For the text-containing cell, return its midpoint in [x, y] coordinate format. 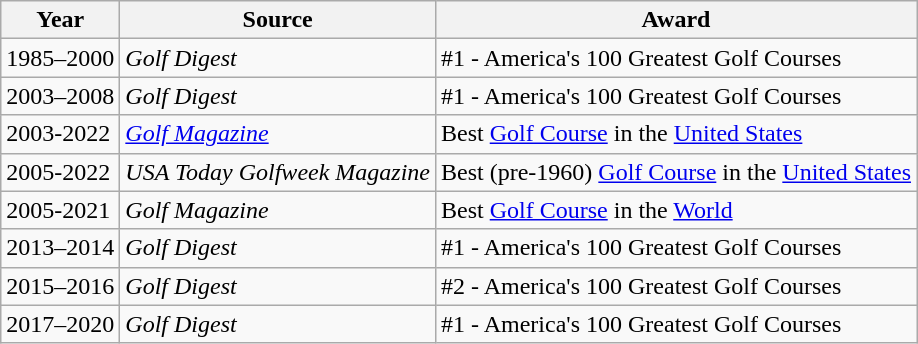
Award [676, 20]
1985–2000 [60, 58]
2003-2022 [60, 134]
2003–2008 [60, 96]
2013–2014 [60, 248]
Source [278, 20]
#2 - America's 100 Greatest Golf Courses [676, 286]
Best (pre-1960) Golf Course in the United States [676, 172]
2005-2021 [60, 210]
2017–2020 [60, 324]
Best Golf Course in the World [676, 210]
2005-2022 [60, 172]
USA Today Golfweek Magazine [278, 172]
Best Golf Course in the United States [676, 134]
2015–2016 [60, 286]
Year [60, 20]
